Pinpoint the cell where the given text exists, returning its (X, Y) midpoint coordinate. 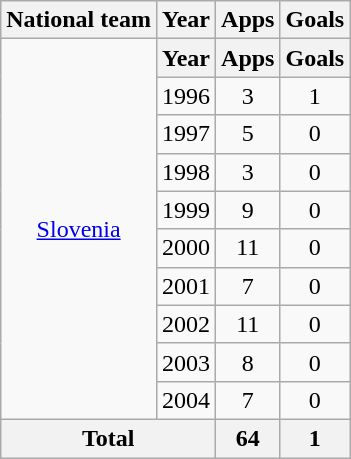
2002 (186, 324)
64 (248, 438)
2001 (186, 286)
8 (248, 362)
1996 (186, 96)
2003 (186, 362)
Slovenia (79, 230)
National team (79, 20)
2000 (186, 248)
1998 (186, 172)
1997 (186, 134)
Total (108, 438)
5 (248, 134)
9 (248, 210)
2004 (186, 400)
1999 (186, 210)
